For the text-containing cell, return its midpoint in (x, y) coordinate format. 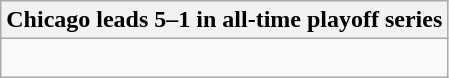
Chicago leads 5–1 in all-time playoff series (224, 20)
